Return the (X, Y) coordinate for the center point of the cell that contains the specified text.  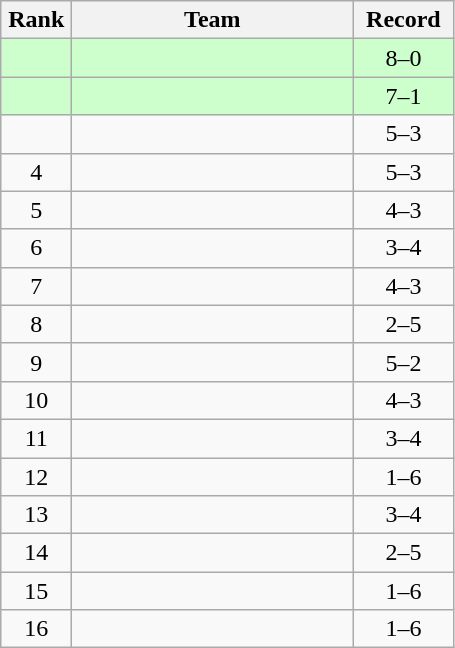
5–2 (404, 362)
4 (36, 172)
12 (36, 477)
14 (36, 553)
10 (36, 400)
13 (36, 515)
15 (36, 591)
7–1 (404, 96)
7 (36, 286)
5 (36, 210)
8 (36, 324)
Team (212, 20)
16 (36, 629)
6 (36, 248)
11 (36, 438)
Rank (36, 20)
Record (404, 20)
9 (36, 362)
8–0 (404, 58)
